For the text-containing cell, return its midpoint in (x, y) coordinate format. 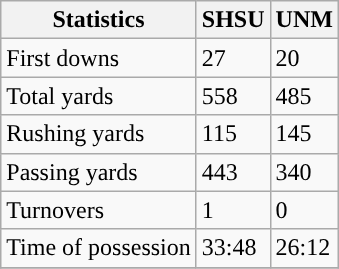
443 (233, 172)
26:12 (304, 248)
20 (304, 58)
Time of possession (99, 248)
0 (304, 210)
Statistics (99, 20)
27 (233, 58)
340 (304, 172)
558 (233, 96)
First downs (99, 58)
Turnovers (99, 210)
Rushing yards (99, 134)
145 (304, 134)
485 (304, 96)
Total yards (99, 96)
115 (233, 134)
Passing yards (99, 172)
SHSU (233, 20)
33:48 (233, 248)
1 (233, 210)
UNM (304, 20)
